Capture the cell that displays the provided text and extract its [X, Y] central coordinate. 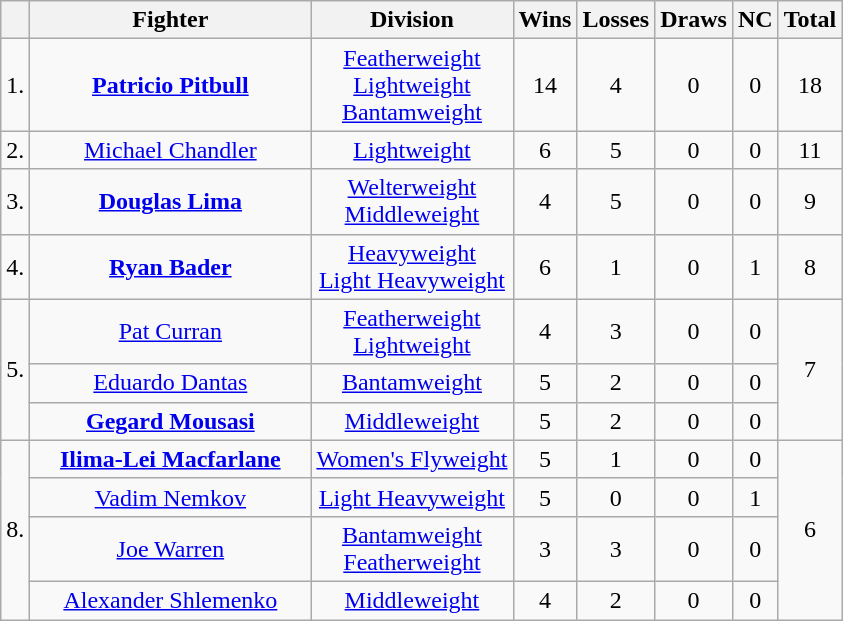
Wins [545, 20]
Light Heavyweight [412, 497]
NC [755, 20]
FeatherweightLightweightBantamweight [412, 85]
Douglas Lima [170, 202]
4. [16, 266]
Patricio Pitbull [170, 85]
2. [16, 150]
Michael Chandler [170, 150]
Total [810, 20]
Alexander Shlemenko [170, 600]
Ryan Bader [170, 266]
5. [16, 370]
3. [16, 202]
Division [412, 20]
Eduardo Dantas [170, 383]
Pat Curran [170, 332]
WelterweightMiddleweight [412, 202]
Ilima-Lei Macfarlane [170, 459]
14 [545, 85]
Vadim Nemkov [170, 497]
Fighter [170, 20]
Gegard Mousasi [170, 421]
8 [810, 266]
Joe Warren [170, 548]
FeatherweightLightweight [412, 332]
Draws [694, 20]
7 [810, 370]
HeavyweightLight Heavyweight [412, 266]
9 [810, 202]
11 [810, 150]
18 [810, 85]
BantamweightFeatherweight [412, 548]
Losses [616, 20]
1. [16, 85]
Bantamweight [412, 383]
8. [16, 530]
Lightweight [412, 150]
Women's Flyweight [412, 459]
